Determine the (X, Y) coordinate at the center of the cell enclosing the given text.  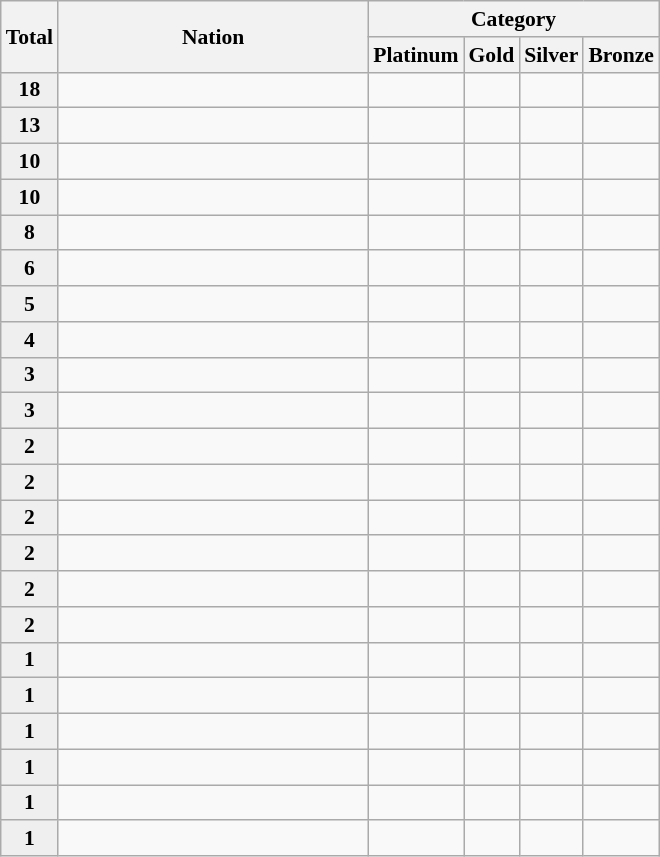
Platinum (416, 55)
Total (30, 36)
13 (30, 126)
Silver (551, 55)
Category (514, 19)
Bronze (621, 55)
18 (30, 90)
Gold (492, 55)
Nation (213, 36)
5 (30, 304)
6 (30, 269)
8 (30, 233)
4 (30, 340)
